Find where the given text appears and provide that cell's center as (X, Y) coordinate. 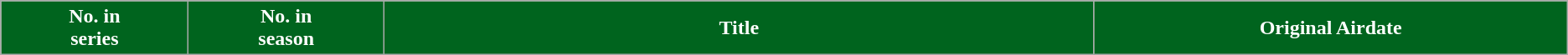
No. inseason (286, 28)
Original Airdate (1330, 28)
Title (739, 28)
No. inseries (95, 28)
